From the cell containing the given text, extract its center point as [X, Y] coordinate. 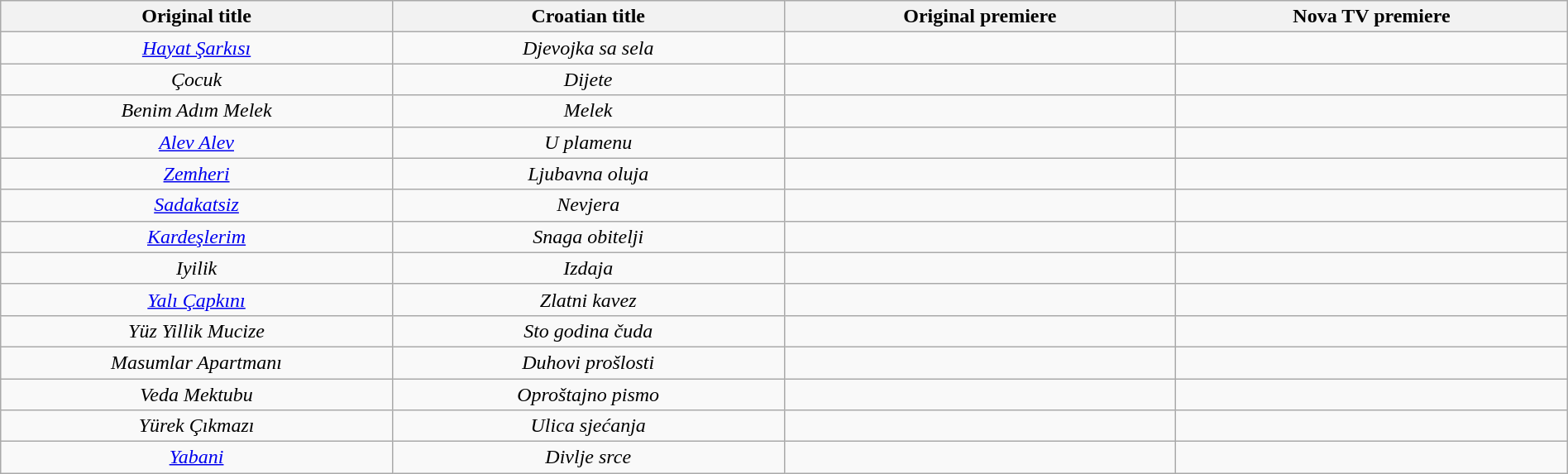
Yalı Çapkını [197, 299]
Veda Mektubu [197, 395]
Iyilik [197, 268]
Divlje srce [588, 457]
Hayat Şarkısı [197, 48]
Yürek Çıkmazı [197, 426]
Kardeşlerim [197, 237]
Çocuk [197, 79]
Snaga obitelji [588, 237]
Nevjera [588, 205]
Original premiere [980, 17]
Oproštajno pismo [588, 395]
Alev Alev [197, 142]
Original title [197, 17]
Ljubavna oluja [588, 174]
Masumlar Apartmanı [197, 362]
Zemheri [197, 174]
Yabani [197, 457]
Ulica sjećanja [588, 426]
Sadakatsiz [197, 205]
Benim Adım Melek [197, 111]
Duhovi prošlosti [588, 362]
Yüz Yillik Mucize [197, 331]
Dijete [588, 79]
Izdaja [588, 268]
Djevojka sa sela [588, 48]
Melek [588, 111]
Zlatni kavez [588, 299]
Croatian title [588, 17]
Sto godina čuda [588, 331]
Nova TV premiere [1372, 17]
U plamenu [588, 142]
